Find where the given text appears and provide that cell's center as [X, Y] coordinate. 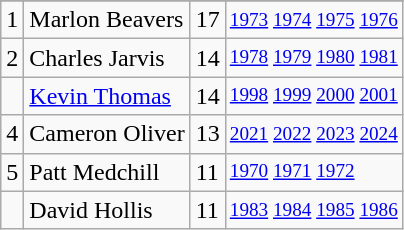
13 [208, 134]
Marlon Beavers [107, 20]
4 [12, 134]
5 [12, 172]
1970 1971 1972 [314, 172]
2 [12, 58]
1973 1974 1975 1976 [314, 20]
Cameron Oliver [107, 134]
2021 2022 2023 2024 [314, 134]
Kevin Thomas [107, 96]
Charles Jarvis [107, 58]
17 [208, 20]
Patt Medchill [107, 172]
1 [12, 20]
David Hollis [107, 210]
1998 1999 2000 2001 [314, 96]
1978 1979 1980 1981 [314, 58]
1983 1984 1985 1986 [314, 210]
